Scan for the cell matching the given text and deliver its [x, y] coordinate at center. 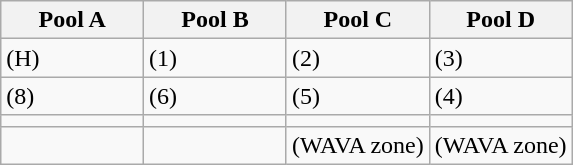
(4) [500, 96]
Pool A [72, 20]
(6) [216, 96]
Pool C [358, 20]
(1) [216, 58]
Pool B [216, 20]
(5) [358, 96]
(3) [500, 58]
(2) [358, 58]
(8) [72, 96]
(H) [72, 58]
Pool D [500, 20]
